Find where the given text appears and provide that cell's center as (X, Y) coordinate. 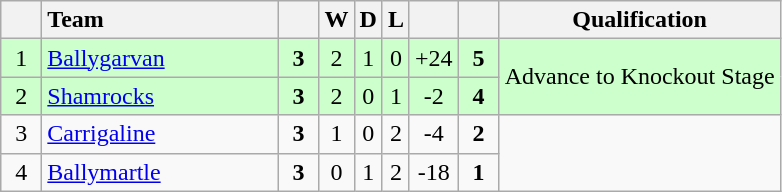
Carrigaline (160, 134)
5 (478, 58)
-4 (434, 134)
Team (160, 20)
D (368, 20)
+24 (434, 58)
Qualification (640, 20)
Shamrocks (160, 96)
Ballymartle (160, 172)
-2 (434, 96)
Ballygarvan (160, 58)
L (396, 20)
-18 (434, 172)
W (336, 20)
Advance to Knockout Stage (640, 77)
